Extract the (X, Y) coordinate from the center of the cell holding the provided text.  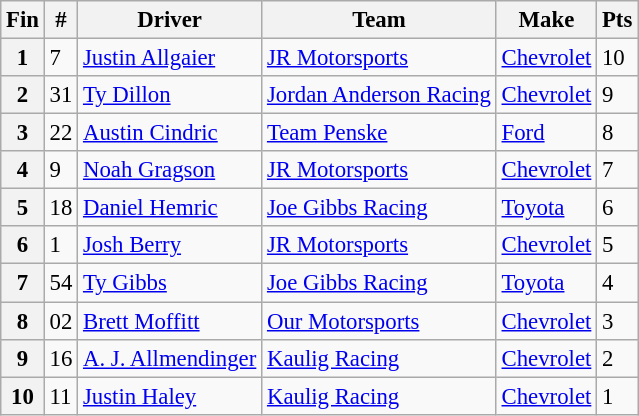
Team Penske (380, 133)
Ford (546, 133)
Daniel Hemric (170, 208)
Austin Cindric (170, 133)
Noah Gragson (170, 170)
11 (60, 396)
Brett Moffitt (170, 321)
31 (60, 95)
Driver (170, 20)
Pts (618, 20)
Our Motorsports (380, 321)
22 (60, 133)
54 (60, 283)
Make (546, 20)
A. J. Allmendinger (170, 358)
Justin Allgaier (170, 58)
18 (60, 208)
Ty Dillon (170, 95)
16 (60, 358)
# (60, 20)
Justin Haley (170, 396)
Jordan Anderson Racing (380, 95)
Team (380, 20)
02 (60, 321)
Ty Gibbs (170, 283)
Josh Berry (170, 245)
Fin (23, 20)
